Determine the [x, y] coordinate at the center of the cell enclosing the given text.  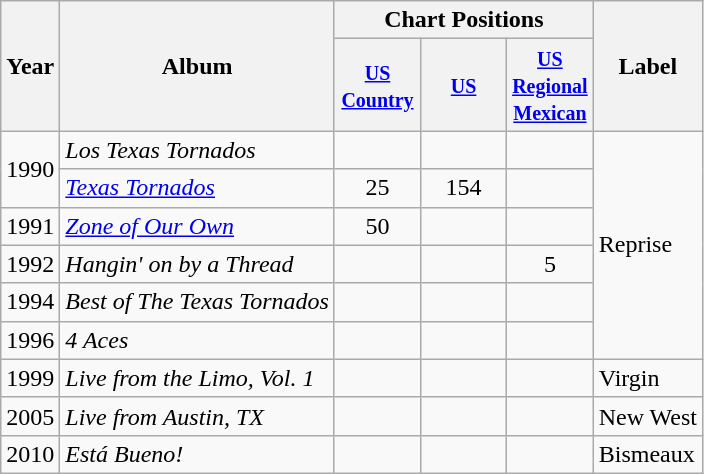
2010 [30, 454]
4 Aces [198, 340]
US Country [377, 85]
154 [464, 188]
Virgin [648, 378]
New West [648, 416]
Live from Austin, TX [198, 416]
Está Bueno! [198, 454]
Best of The Texas Tornados [198, 302]
1991 [30, 226]
US Regional Mexican [550, 85]
Los Texas Tornados [198, 150]
1999 [30, 378]
1990 [30, 169]
US [464, 85]
25 [377, 188]
Reprise [648, 245]
5 [550, 264]
50 [377, 226]
Live from the Limo, Vol. 1 [198, 378]
Zone of Our Own [198, 226]
Year [30, 66]
Hangin' on by a Thread [198, 264]
Album [198, 66]
1992 [30, 264]
Label [648, 66]
Chart Positions [464, 20]
Bismeaux [648, 454]
1994 [30, 302]
2005 [30, 416]
Texas Tornados [198, 188]
1996 [30, 340]
